From the cell containing the given text, extract its center point as (X, Y) coordinate. 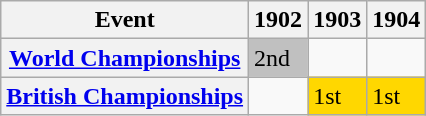
British Championships (125, 96)
1902 (278, 20)
2nd (278, 58)
1904 (396, 20)
World Championships (125, 58)
1903 (338, 20)
Event (125, 20)
